Scan for the cell matching the given text and deliver its [x, y] coordinate at center. 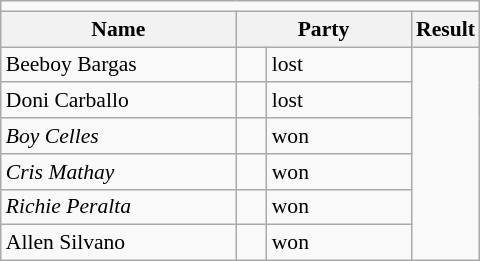
Result [446, 29]
Richie Peralta [118, 207]
Party [324, 29]
Doni Carballo [118, 101]
Name [118, 29]
Cris Mathay [118, 172]
Beeboy Bargas [118, 65]
Allen Silvano [118, 243]
Boy Celles [118, 136]
